Search for the cell housing the specified text and yield its [X, Y] center coordinate. 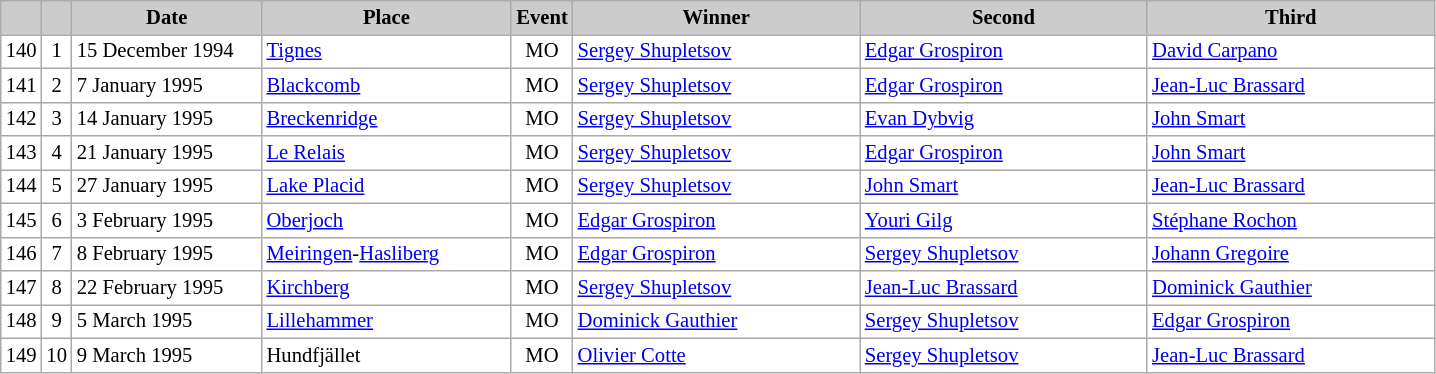
14 January 1995 [167, 119]
6 [56, 220]
Stéphane Rochon [1290, 220]
141 [22, 85]
147 [22, 287]
7 [56, 254]
Youri Gilg [1004, 220]
7 January 1995 [167, 85]
27 January 1995 [167, 186]
5 [56, 186]
5 March 1995 [167, 321]
Second [1004, 17]
Event [542, 17]
Date [167, 17]
Hundfjället [387, 355]
22 February 1995 [167, 287]
Le Relais [387, 153]
148 [22, 321]
8 February 1995 [167, 254]
9 [56, 321]
Meiringen-Hasliberg [387, 254]
David Carpano [1290, 51]
143 [22, 153]
3 February 1995 [167, 220]
Place [387, 17]
Tignes [387, 51]
Lake Placid [387, 186]
Blackcomb [387, 85]
149 [22, 355]
8 [56, 287]
1 [56, 51]
3 [56, 119]
Breckenridge [387, 119]
145 [22, 220]
15 December 1994 [167, 51]
Oberjoch [387, 220]
146 [22, 254]
10 [56, 355]
Winner [716, 17]
9 March 1995 [167, 355]
Olivier Cotte [716, 355]
144 [22, 186]
4 [56, 153]
2 [56, 85]
Kirchberg [387, 287]
Lillehammer [387, 321]
142 [22, 119]
21 January 1995 [167, 153]
Johann Gregoire [1290, 254]
140 [22, 51]
Third [1290, 17]
Evan Dybvig [1004, 119]
